Search for the cell housing the specified text and yield its (X, Y) center coordinate. 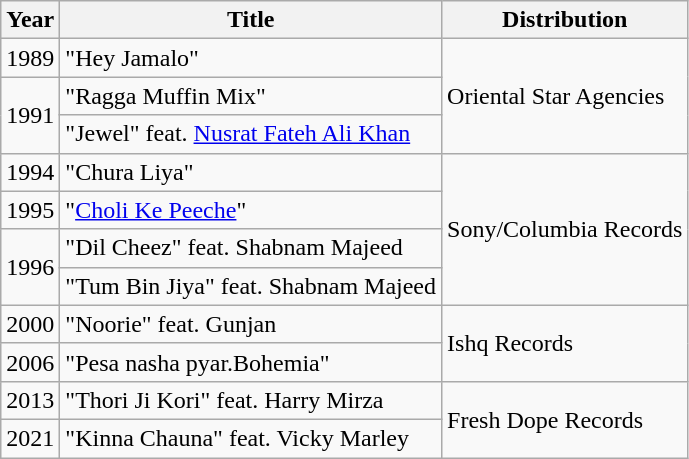
2006 (30, 362)
"Kinna Chauna" feat. Vicky Marley (251, 438)
"Noorie" feat. Gunjan (251, 324)
1996 (30, 267)
"Jewel" feat. Nusrat Fateh Ali Khan (251, 134)
2021 (30, 438)
"Choli Ke Peeche" (251, 210)
Fresh Dope Records (565, 419)
"Ragga Muffin Mix" (251, 96)
Year (30, 20)
"Hey Jamalo" (251, 58)
"Tum Bin Jiya" feat. Shabnam Majeed (251, 286)
"Pesa nasha pyar.Bohemia" (251, 362)
"Thori Ji Kori" feat. Harry Mirza (251, 400)
2000 (30, 324)
2013 (30, 400)
1994 (30, 172)
Ishq Records (565, 343)
Oriental Star Agencies (565, 96)
"Dil Cheez" feat. Shabnam Majeed (251, 248)
Title (251, 20)
1989 (30, 58)
1991 (30, 115)
Sony/Columbia Records (565, 229)
1995 (30, 210)
"Chura Liya" (251, 172)
Distribution (565, 20)
